Locate the cell with the specified text and output its (x, y) center coordinate. 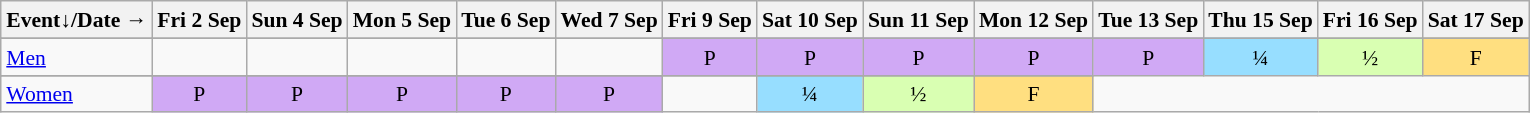
Fri 16 Sep (1370, 20)
Fri 9 Sep (710, 20)
Fri 2 Sep (199, 20)
Sun 11 Sep (918, 20)
Women (76, 94)
Mon 5 Sep (402, 20)
Tue 13 Sep (1148, 20)
Sat 10 Sep (810, 20)
Event↓/Date → (76, 20)
Mon 12 Sep (1034, 20)
Sun 4 Sep (296, 20)
Tue 6 Sep (506, 20)
Men (76, 56)
Thu 15 Sep (1260, 20)
Wed 7 Sep (608, 20)
Sat 17 Sep (1476, 20)
